Scan for the cell matching the given text and deliver its (x, y) coordinate at center. 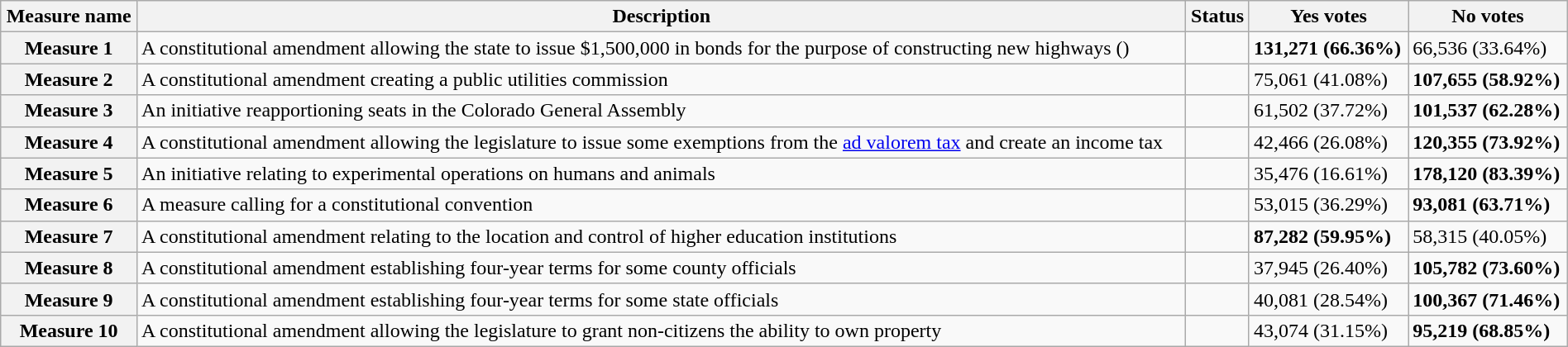
61,502 (37.72%) (1328, 111)
An initiative reapportioning seats in the Colorado General Assembly (662, 111)
Measure 7 (69, 236)
93,081 (63.71%) (1488, 205)
Measure 6 (69, 205)
107,655 (58.92%) (1488, 79)
42,466 (26.08%) (1328, 142)
Measure name (69, 17)
A constitutional amendment creating a public utilities commission (662, 79)
43,074 (31.15%) (1328, 330)
100,367 (71.46%) (1488, 299)
A constitutional amendment allowing the legislature to issue some exemptions from the ad valorem tax and create an income tax (662, 142)
53,015 (36.29%) (1328, 205)
Measure 1 (69, 48)
120,355 (73.92%) (1488, 142)
No votes (1488, 17)
A constitutional amendment relating to the location and control of higher education institutions (662, 236)
Measure 8 (69, 268)
Measure 9 (69, 299)
105,782 (73.60%) (1488, 268)
178,120 (83.39%) (1488, 173)
Measure 2 (69, 79)
Measure 5 (69, 173)
101,537 (62.28%) (1488, 111)
66,536 (33.64%) (1488, 48)
An initiative relating to experimental operations on humans and animals (662, 173)
95,219 (68.85%) (1488, 330)
Measure 3 (69, 111)
75,061 (41.08%) (1328, 79)
A constitutional amendment allowing the state to issue $1,500,000 in bonds for the purpose of constructing new highways () (662, 48)
A constitutional amendment establishing four-year terms for some county officials (662, 268)
A measure calling for a constitutional convention (662, 205)
A constitutional amendment establishing four-year terms for some state officials (662, 299)
40,081 (28.54%) (1328, 299)
Description (662, 17)
58,315 (40.05%) (1488, 236)
35,476 (16.61%) (1328, 173)
Measure 4 (69, 142)
Measure 10 (69, 330)
87,282 (59.95%) (1328, 236)
A constitutional amendment allowing the legislature to grant non-citizens the ability to own property (662, 330)
Yes votes (1328, 17)
131,271 (66.36%) (1328, 48)
37,945 (26.40%) (1328, 268)
Status (1217, 17)
